Locate the cell with the specified text and output its (x, y) center coordinate. 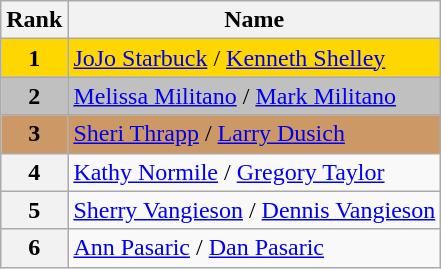
Kathy Normile / Gregory Taylor (254, 172)
JoJo Starbuck / Kenneth Shelley (254, 58)
Sherry Vangieson / Dennis Vangieson (254, 210)
Sheri Thrapp / Larry Dusich (254, 134)
2 (34, 96)
5 (34, 210)
Rank (34, 20)
4 (34, 172)
1 (34, 58)
Melissa Militano / Mark Militano (254, 96)
Ann Pasaric / Dan Pasaric (254, 248)
Name (254, 20)
3 (34, 134)
6 (34, 248)
